Detect which cell encompasses the target text, then output its (X, Y) center coordinate. 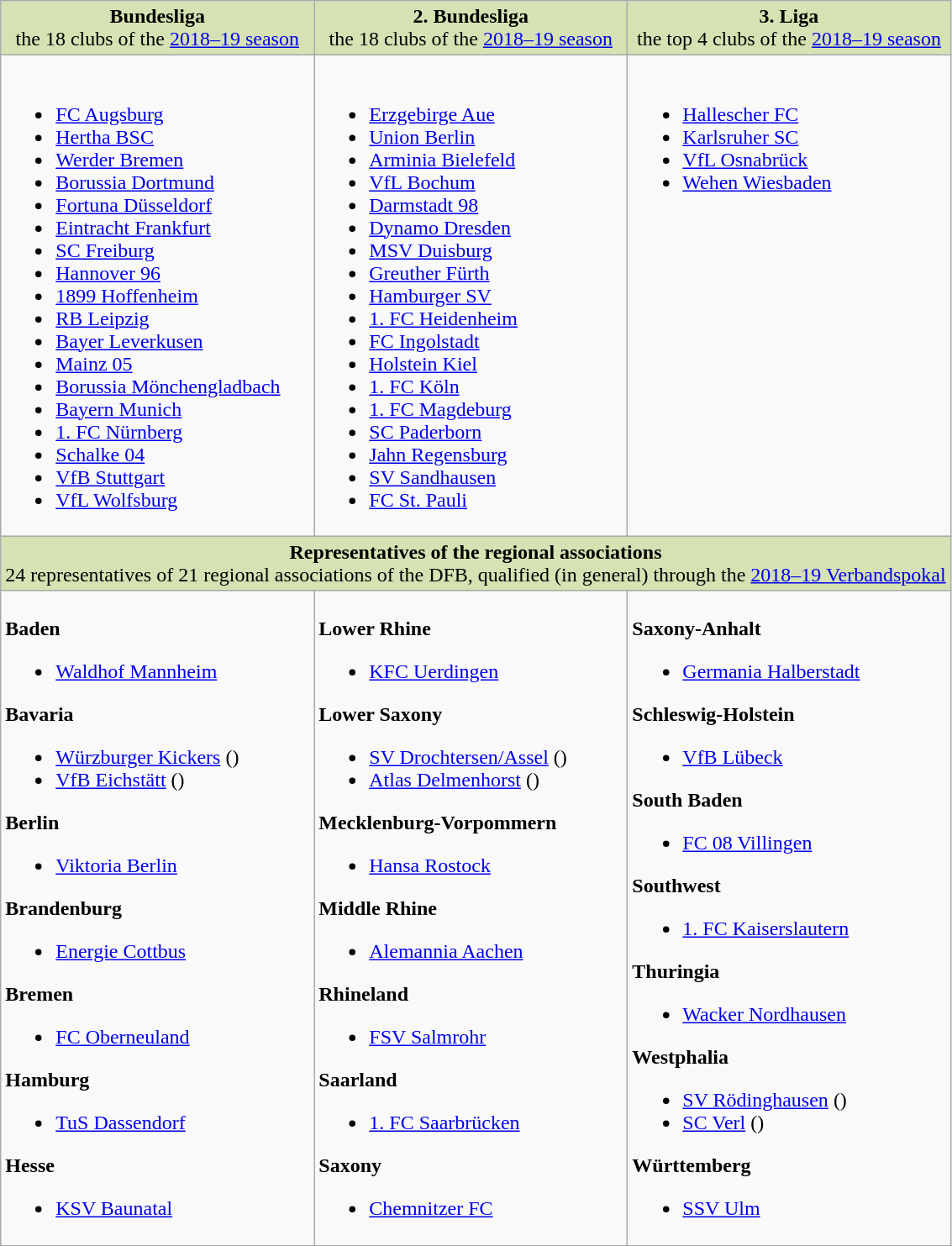
Bundesligathe 18 clubs of the 2018–19 season (158, 29)
2. Bundesligathe 18 clubs of the 2018–19 season (471, 29)
3. Ligathe top 4 clubs of the 2018–19 season (789, 29)
Hallescher FCKarlsruher SCVfL OsnabrückWehen Wiesbaden (789, 296)
